Return (x, y) of the center of cell containing provided text 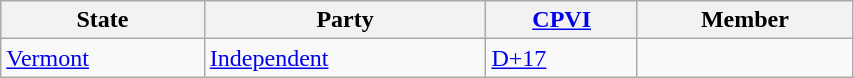
Vermont (103, 58)
D+17 (562, 58)
CPVI (562, 20)
State (103, 20)
Independent (345, 58)
Party (345, 20)
Member (744, 20)
